Output the [x, y] coordinate of the center of the cell containing the given text.  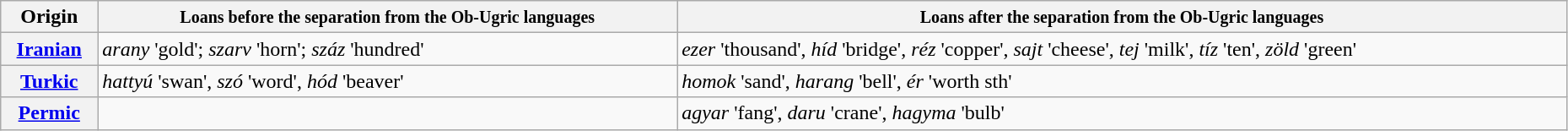
arany 'gold'; szarv 'horn'; száz 'hundred' [388, 49]
Permic [49, 113]
Turkic [49, 81]
ezer 'thousand', híd 'bridge', réz 'copper', sajt 'cheese', tej 'milk', tíz 'ten', zöld 'green' [1122, 49]
Loans before the separation from the Ob-Ugric languages [388, 17]
Iranian [49, 49]
homok 'sand', harang 'bell', ér 'worth sth' [1122, 81]
Loans after the separation from the Ob-Ugric languages [1122, 17]
agyar 'fang', daru 'crane', hagyma 'bulb' [1122, 113]
Origin [49, 17]
hattyú 'swan', szó 'word', hód 'beaver' [388, 81]
